Return (x, y) of the center of cell containing provided text 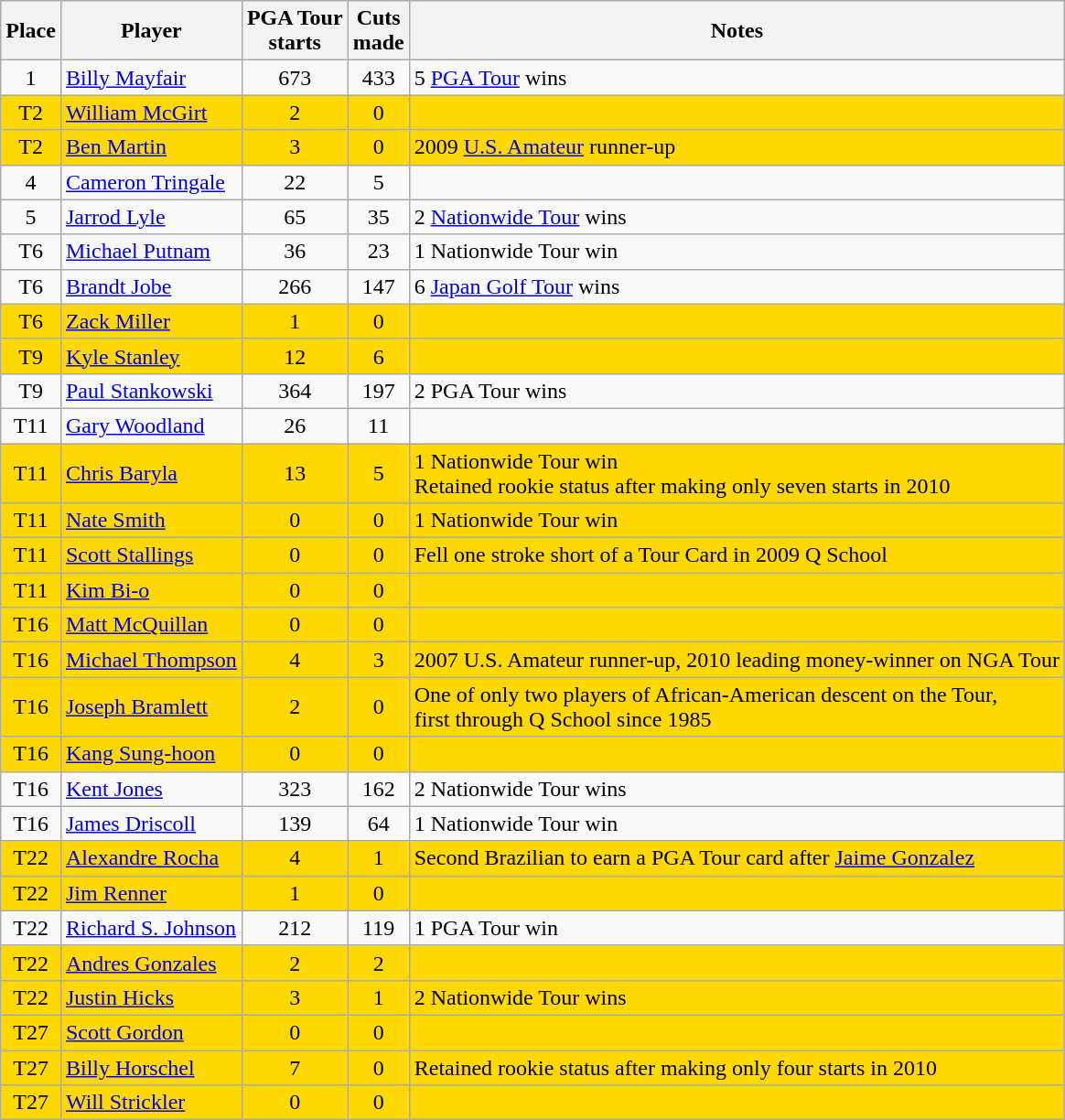
2009 U.S. Amateur runner-up (737, 147)
Kim Bi-o (151, 590)
197 (379, 391)
139 (295, 824)
Justin Hicks (151, 997)
323 (295, 789)
7 (295, 1068)
PGA Tourstarts (295, 31)
Billy Horschel (151, 1068)
65 (295, 217)
5 PGA Tour wins (737, 78)
11 (379, 425)
147 (379, 286)
2 PGA Tour wins (737, 391)
13 (295, 472)
Andres Gonzales (151, 963)
Brandt Jobe (151, 286)
Ben Martin (151, 147)
12 (295, 356)
Paul Stankowski (151, 391)
Michael Putnam (151, 252)
Cameron Tringale (151, 182)
Richard S. Johnson (151, 928)
119 (379, 928)
Joseph Bramlett (151, 706)
Jim Renner (151, 893)
Kyle Stanley (151, 356)
Matt McQuillan (151, 625)
23 (379, 252)
Scott Gordon (151, 1032)
36 (295, 252)
Billy Mayfair (151, 78)
Will Strickler (151, 1103)
William McGirt (151, 113)
Chris Baryla (151, 472)
James Driscoll (151, 824)
673 (295, 78)
Jarrod Lyle (151, 217)
Kang Sung-hoon (151, 754)
Second Brazilian to earn a PGA Tour card after Jaime Gonzalez (737, 858)
2007 U.S. Amateur runner-up, 2010 leading money-winner on NGA Tour (737, 660)
35 (379, 217)
Kent Jones (151, 789)
1 PGA Tour win (737, 928)
266 (295, 286)
6 Japan Golf Tour wins (737, 286)
Michael Thompson (151, 660)
162 (379, 789)
26 (295, 425)
1 Nationwide Tour winRetained rookie status after making only seven starts in 2010 (737, 472)
364 (295, 391)
Player (151, 31)
22 (295, 182)
One of only two players of African-American descent on the Tour,first through Q School since 1985 (737, 706)
212 (295, 928)
Fell one stroke short of a Tour Card in 2009 Q School (737, 555)
Alexandre Rocha (151, 858)
433 (379, 78)
Scott Stallings (151, 555)
6 (379, 356)
Gary Woodland (151, 425)
Retained rookie status after making only four starts in 2010 (737, 1068)
Cutsmade (379, 31)
Nate Smith (151, 521)
Place (31, 31)
Notes (737, 31)
Zack Miller (151, 321)
64 (379, 824)
